Determine the [x, y] coordinate at the center of the cell enclosing the given text.  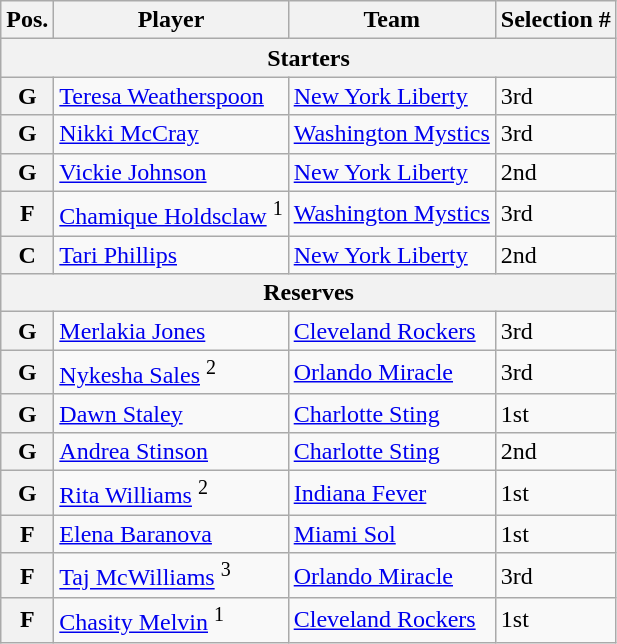
Indiana Fever [392, 492]
Dawn Staley [171, 413]
Player [171, 20]
Andrea Stinson [171, 451]
Chamique Holdsclaw 1 [171, 214]
Selection # [556, 20]
Starters [309, 58]
Chasity Melvin 1 [171, 620]
C [28, 255]
Teresa Weatherspoon [171, 96]
Vickie Johnson [171, 172]
Reserves [309, 293]
Team [392, 20]
Merlakia Jones [171, 331]
Nykesha Sales 2 [171, 372]
Taj McWilliams 3 [171, 576]
Tari Phillips [171, 255]
Rita Williams 2 [171, 492]
Nikki McCray [171, 134]
Elena Baranova [171, 534]
Miami Sol [392, 534]
Pos. [28, 20]
